Find where the given text appears and provide that cell's center as (x, y) coordinate. 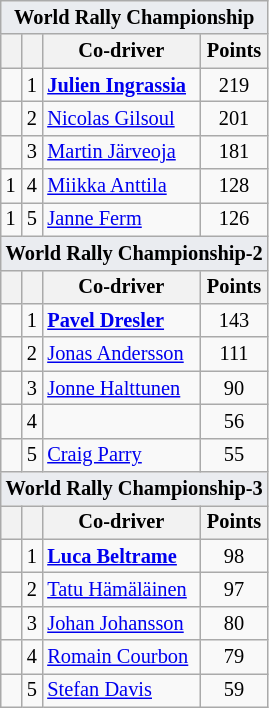
55 (234, 455)
Julien Ingrassia (121, 85)
Jonne Halttunen (121, 388)
Luca Beltrame (121, 556)
111 (234, 354)
56 (234, 421)
World Rally Championship (134, 17)
98 (234, 556)
Johan Johansson (121, 623)
Jonas Andersson (121, 354)
59 (234, 690)
Janne Ferm (121, 219)
Stefan Davis (121, 690)
181 (234, 152)
Nicolas Gilsoul (121, 118)
97 (234, 589)
Pavel Dresler (121, 320)
Miikka Anttila (121, 186)
World Rally Championship-3 (134, 489)
Martin Järveoja (121, 152)
Tatu Hämäläinen (121, 589)
126 (234, 219)
128 (234, 186)
80 (234, 623)
Craig Parry (121, 455)
201 (234, 118)
219 (234, 85)
79 (234, 657)
90 (234, 388)
143 (234, 320)
Romain Courbon (121, 657)
World Rally Championship-2 (134, 253)
